From the cell containing the given text, extract its center point as (X, Y) coordinate. 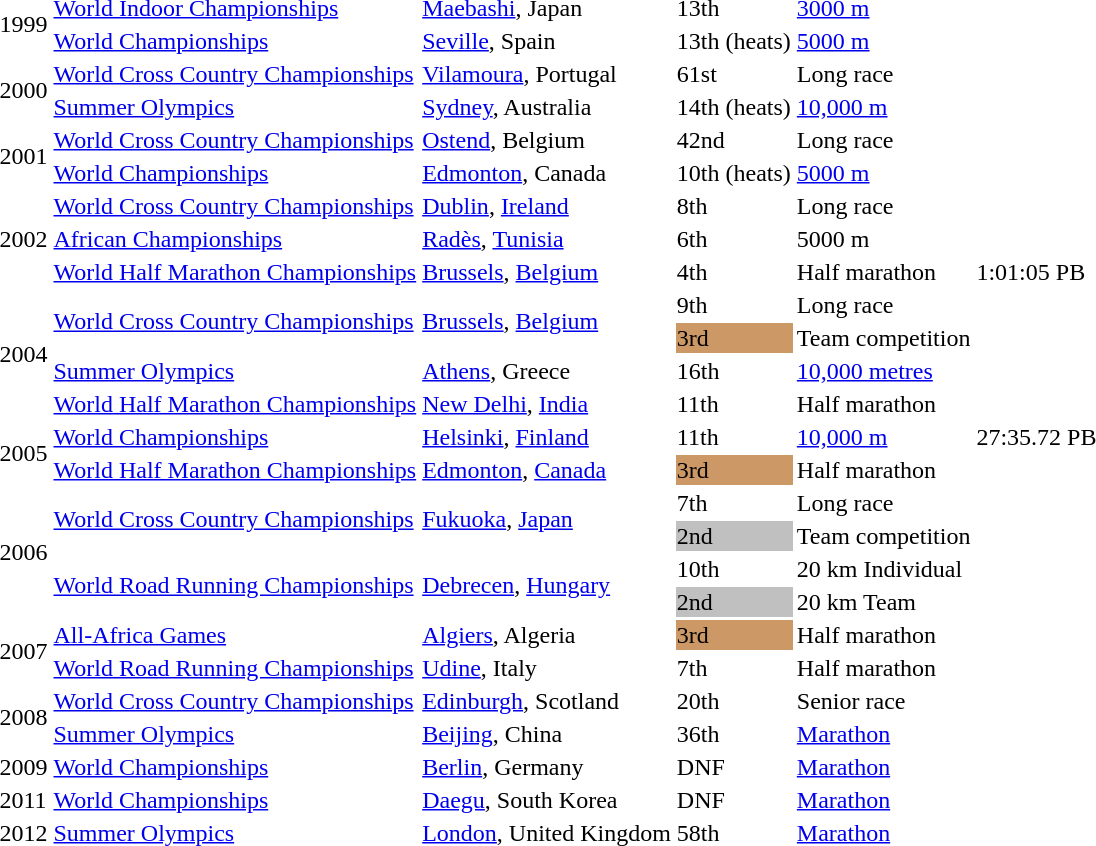
Radès, Tunisia (547, 239)
10th (heats) (734, 173)
20th (734, 701)
Senior race (884, 701)
Vilamoura, Portugal (547, 74)
4th (734, 272)
Debrecen, Hungary (547, 586)
42nd (734, 140)
All-Africa Games (235, 635)
New Delhi, India (547, 404)
14th (heats) (734, 107)
Algiers, Algeria (547, 635)
16th (734, 371)
Udine, Italy (547, 668)
Fukuoka, Japan (547, 520)
Helsinki, Finland (547, 437)
Edinburgh, Scotland (547, 701)
Seville, Spain (547, 41)
10th (734, 569)
9th (734, 305)
Dublin, Ireland (547, 206)
Beijing, China (547, 734)
8th (734, 206)
Berlin, Germany (547, 767)
Ostend, Belgium (547, 140)
10,000 metres (884, 371)
36th (734, 734)
20 km Individual (884, 569)
African Championships (235, 239)
6th (734, 239)
61st (734, 74)
13th (heats) (734, 41)
20 km Team (884, 602)
Sydney, Australia (547, 107)
Daegu, South Korea (547, 800)
Athens, Greece (547, 371)
